Return the [X, Y] coordinate for the center point of the cell that contains the specified text.  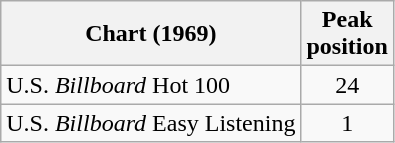
24 [347, 85]
U.S. Billboard Easy Listening [151, 123]
Chart (1969) [151, 34]
U.S. Billboard Hot 100 [151, 85]
1 [347, 123]
Peakposition [347, 34]
